Return the (X, Y) coordinate for the center point of the cell that contains the specified text.  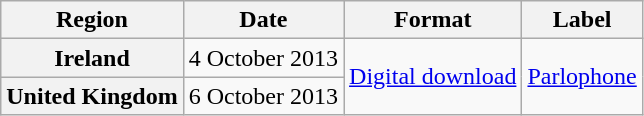
Digital download (433, 77)
4 October 2013 (263, 58)
Date (263, 20)
Region (92, 20)
Label (582, 20)
Ireland (92, 58)
6 October 2013 (263, 96)
United Kingdom (92, 96)
Parlophone (582, 77)
Format (433, 20)
